Return the [X, Y] coordinate for the center point of the cell that contains the specified text.  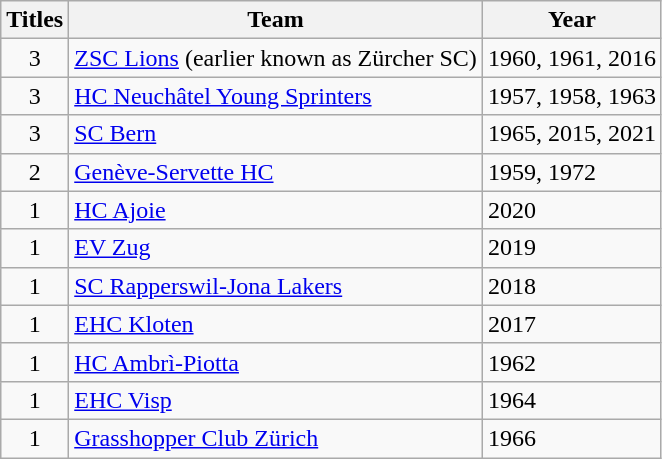
ZSC Lions (earlier known as Zürcher SC) [276, 58]
1960, 1961, 2016 [572, 58]
EV Zug [276, 248]
2020 [572, 210]
2 [35, 172]
1966 [572, 438]
HC Ajoie [276, 210]
Grasshopper Club Zürich [276, 438]
Team [276, 20]
1962 [572, 362]
EHC Kloten [276, 324]
1957, 1958, 1963 [572, 96]
2019 [572, 248]
EHC Visp [276, 400]
1959, 1972 [572, 172]
SC Rapperswil-Jona Lakers [276, 286]
1965, 2015, 2021 [572, 134]
2017 [572, 324]
1964 [572, 400]
HC Neuchâtel Young Sprinters [276, 96]
Genève-Servette HC [276, 172]
2018 [572, 286]
HC Ambrì-Piotta [276, 362]
Year [572, 20]
SC Bern [276, 134]
Titles [35, 20]
